Determine the [x, y] coordinate at the center of the cell enclosing the given text.  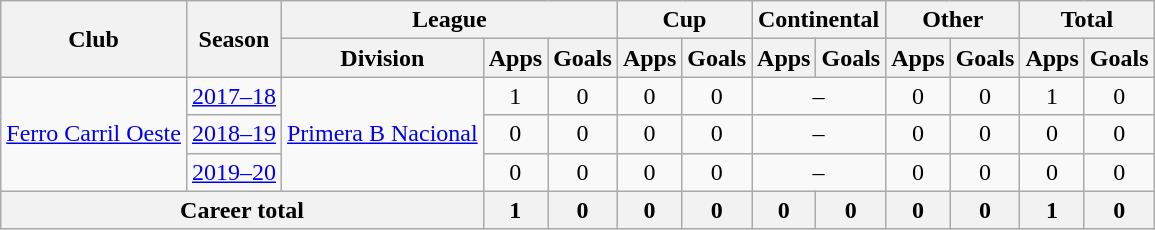
Primera B Nacional [382, 134]
Cup [684, 20]
2018–19 [234, 134]
Other [953, 20]
2017–18 [234, 96]
2019–20 [234, 172]
Career total [242, 210]
Division [382, 58]
League [449, 20]
Ferro Carril Oeste [94, 134]
Continental [819, 20]
Club [94, 39]
Total [1087, 20]
Season [234, 39]
